Extract the (x, y) coordinate from the center of the cell holding the provided text.  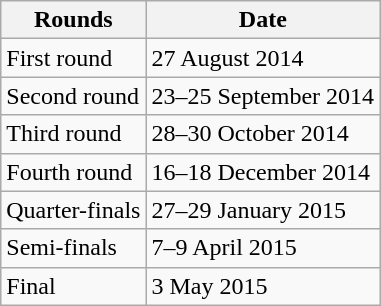
Semi-finals (74, 248)
28–30 October 2014 (263, 134)
27 August 2014 (263, 58)
Final (74, 286)
3 May 2015 (263, 286)
Quarter-finals (74, 210)
Second round (74, 96)
23–25 September 2014 (263, 96)
Third round (74, 134)
Fourth round (74, 172)
7–9 April 2015 (263, 248)
First round (74, 58)
27–29 January 2015 (263, 210)
16–18 December 2014 (263, 172)
Date (263, 20)
Rounds (74, 20)
